From the cell containing the given text, extract its center point as [x, y] coordinate. 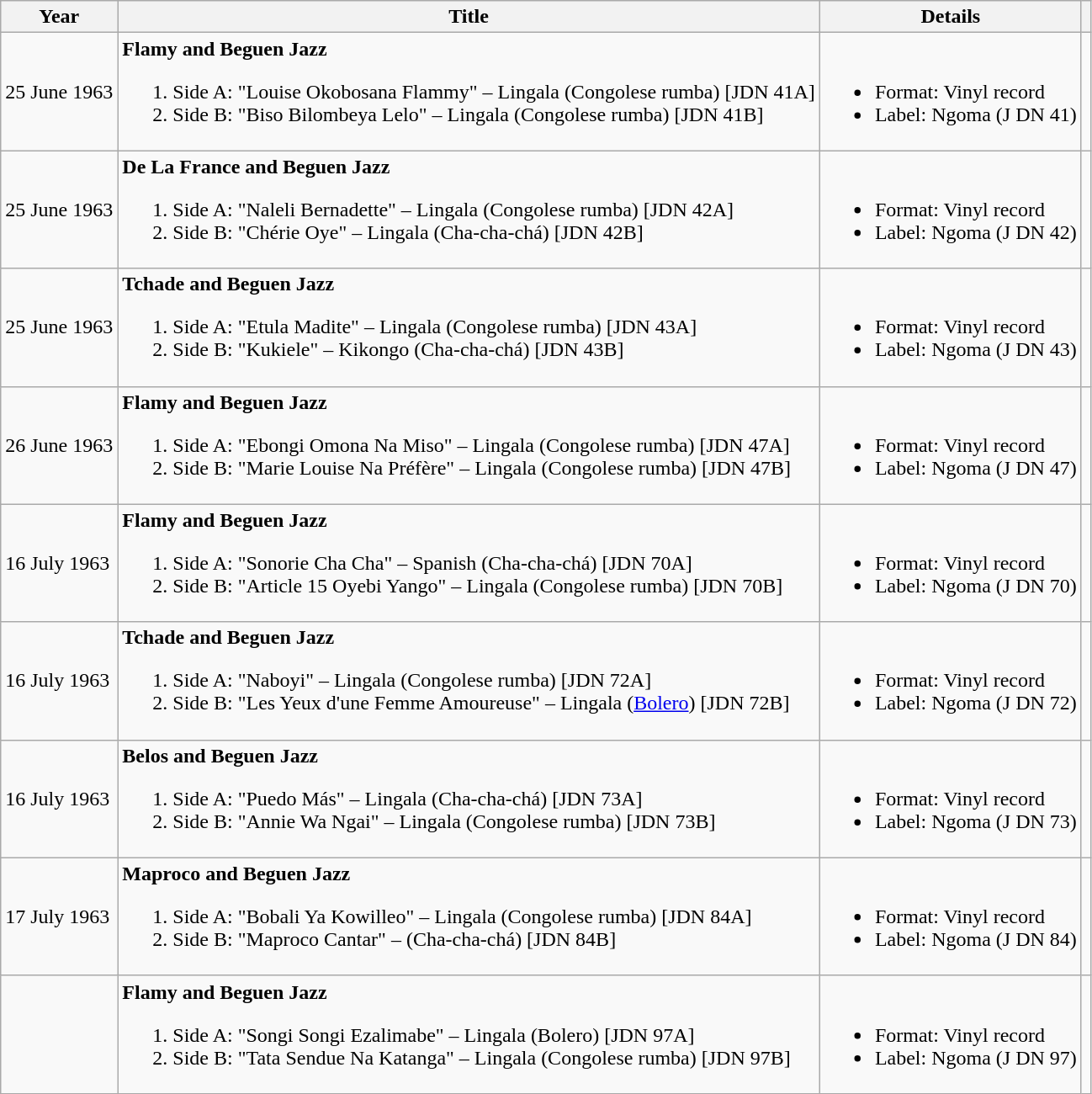
De La France and Beguen JazzSide A: "Naleli Bernadette" – Lingala (Congolese rumba) [JDN 42A]Side B: "Chérie Oye" – Lingala (Cha-cha-chá) [JDN 42B] [469, 210]
Year [59, 17]
Format: Vinyl recordLabel: Ngoma (J DN 73) [951, 799]
Format: Vinyl recordLabel: Ngoma (J DN 41) [951, 92]
Format: Vinyl recordLabel: Ngoma (J DN 97) [951, 1034]
Maproco and Beguen JazzSide A: "Bobali Ya Kowilleo" – Lingala (Congolese rumba) [JDN 84A]Side B: "Maproco Cantar" – (Cha-cha-chá) [JDN 84B] [469, 916]
Format: Vinyl recordLabel: Ngoma (J DN 70) [951, 563]
17 July 1963 [59, 916]
Format: Vinyl recordLabel: Ngoma (J DN 72) [951, 681]
Format: Vinyl recordLabel: Ngoma (J DN 84) [951, 916]
Format: Vinyl recordLabel: Ngoma (J DN 43) [951, 327]
Details [951, 17]
Format: Vinyl recordLabel: Ngoma (J DN 47) [951, 445]
Belos and Beguen JazzSide A: "Puedo Más" – Lingala (Cha-cha-chá) [JDN 73A]Side B: "Annie Wa Ngai" – Lingala (Congolese rumba) [JDN 73B] [469, 799]
Tchade and Beguen JazzSide A: "Naboyi" – Lingala (Congolese rumba) [JDN 72A]Side B: "Les Yeux d'une Femme Amoureuse" – Lingala (Bolero) [JDN 72B] [469, 681]
Tchade and Beguen JazzSide A: "Etula Madite" – Lingala (Congolese rumba) [JDN 43A]Side B: "Kukiele" – Kikongo (Cha-cha-chá) [JDN 43B] [469, 327]
26 June 1963 [59, 445]
Format: Vinyl recordLabel: Ngoma (J DN 42) [951, 210]
Title [469, 17]
